Search for the cell housing the specified text and yield its [X, Y] center coordinate. 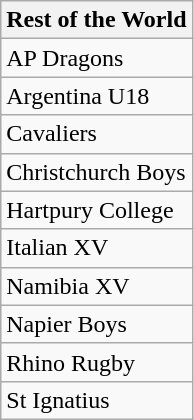
Argentina U18 [96, 96]
Napier Boys [96, 324]
Namibia XV [96, 286]
Rhino Rugby [96, 362]
Italian XV [96, 248]
Cavaliers [96, 134]
AP Dragons [96, 58]
Christchurch Boys [96, 172]
Rest of the World [96, 20]
Hartpury College [96, 210]
St Ignatius [96, 400]
